Identify which cell holds the provided text, then report its (x, y) central coordinate. 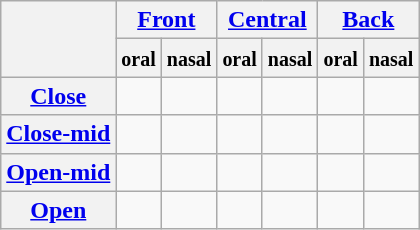
Front (166, 20)
Central (268, 20)
Open-mid (58, 172)
Back (368, 20)
Open (58, 210)
Close (58, 96)
Close-mid (58, 134)
